From the cell containing the given text, extract its center point as (x, y) coordinate. 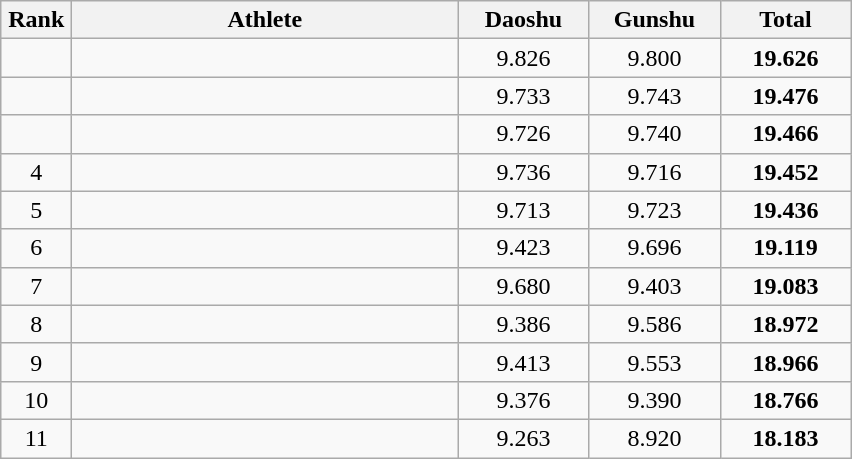
9.740 (654, 134)
9.586 (654, 324)
8 (36, 324)
18.966 (786, 362)
Total (786, 20)
9.723 (654, 210)
9.423 (524, 248)
9.713 (524, 210)
6 (36, 248)
9.826 (524, 58)
19.626 (786, 58)
7 (36, 286)
9.680 (524, 286)
9 (36, 362)
5 (36, 210)
19.083 (786, 286)
19.476 (786, 96)
9.553 (654, 362)
8.920 (654, 438)
9.733 (524, 96)
9.800 (654, 58)
18.972 (786, 324)
19.119 (786, 248)
9.743 (654, 96)
9.726 (524, 134)
10 (36, 400)
Rank (36, 20)
9.376 (524, 400)
9.736 (524, 172)
9.403 (654, 286)
Daoshu (524, 20)
9.386 (524, 324)
9.413 (524, 362)
19.436 (786, 210)
Athlete (265, 20)
19.452 (786, 172)
18.183 (786, 438)
4 (36, 172)
9.263 (524, 438)
9.390 (654, 400)
11 (36, 438)
Gunshu (654, 20)
18.766 (786, 400)
19.466 (786, 134)
9.696 (654, 248)
9.716 (654, 172)
